Scan for the cell matching the given text and deliver its [X, Y] coordinate at center. 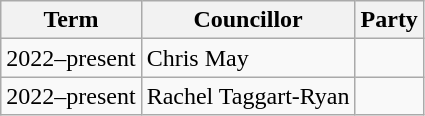
Party [389, 20]
Chris May [248, 58]
Rachel Taggart-Ryan [248, 96]
Term [71, 20]
Councillor [248, 20]
